Pinpoint the cell where the given text exists, returning its [X, Y] midpoint coordinate. 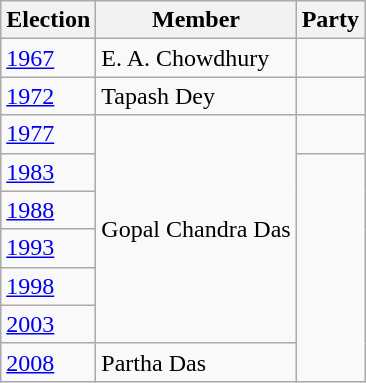
Tapash Dey [196, 96]
2003 [48, 324]
2008 [48, 362]
1967 [48, 58]
Party [330, 20]
Gopal Chandra Das [196, 229]
1988 [48, 210]
1993 [48, 248]
E. A. Chowdhury [196, 58]
Election [48, 20]
1998 [48, 286]
Member [196, 20]
1977 [48, 134]
Partha Das [196, 362]
1983 [48, 172]
1972 [48, 96]
